From the cell containing the given text, extract its center point as [x, y] coordinate. 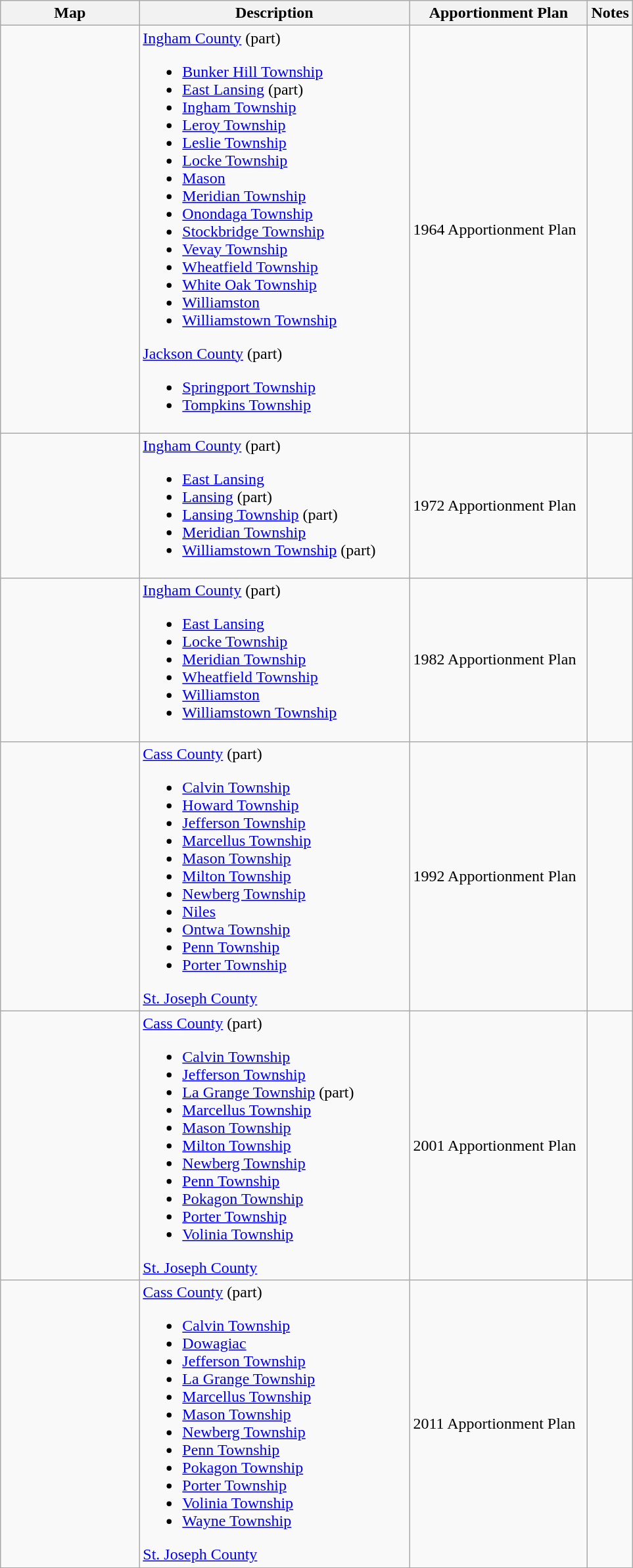
2011 Apportionment Plan [498, 1423]
1964 Apportionment Plan [498, 229]
2001 Apportionment Plan [498, 1145]
1982 Apportionment Plan [498, 660]
1972 Apportionment Plan [498, 506]
Ingham County (part)East LansingLocke TownshipMeridian TownshipWheatfield TownshipWilliamstonWilliamstown Township [275, 660]
Description [275, 13]
1992 Apportionment Plan [498, 876]
Ingham County (part)East LansingLansing (part)Lansing Township (part)Meridian TownshipWilliamstown Township (part) [275, 506]
Map [70, 13]
Notes [610, 13]
Apportionment Plan [498, 13]
